Return (X, Y) of the center of cell containing provided text 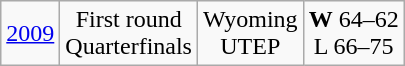
WyomingUTEP (250, 34)
2009 (30, 34)
First roundQuarterfinals (129, 34)
W 64–62L 66–75 (354, 34)
